Return the [x, y] coordinate for the center point of the cell that contains the specified text.  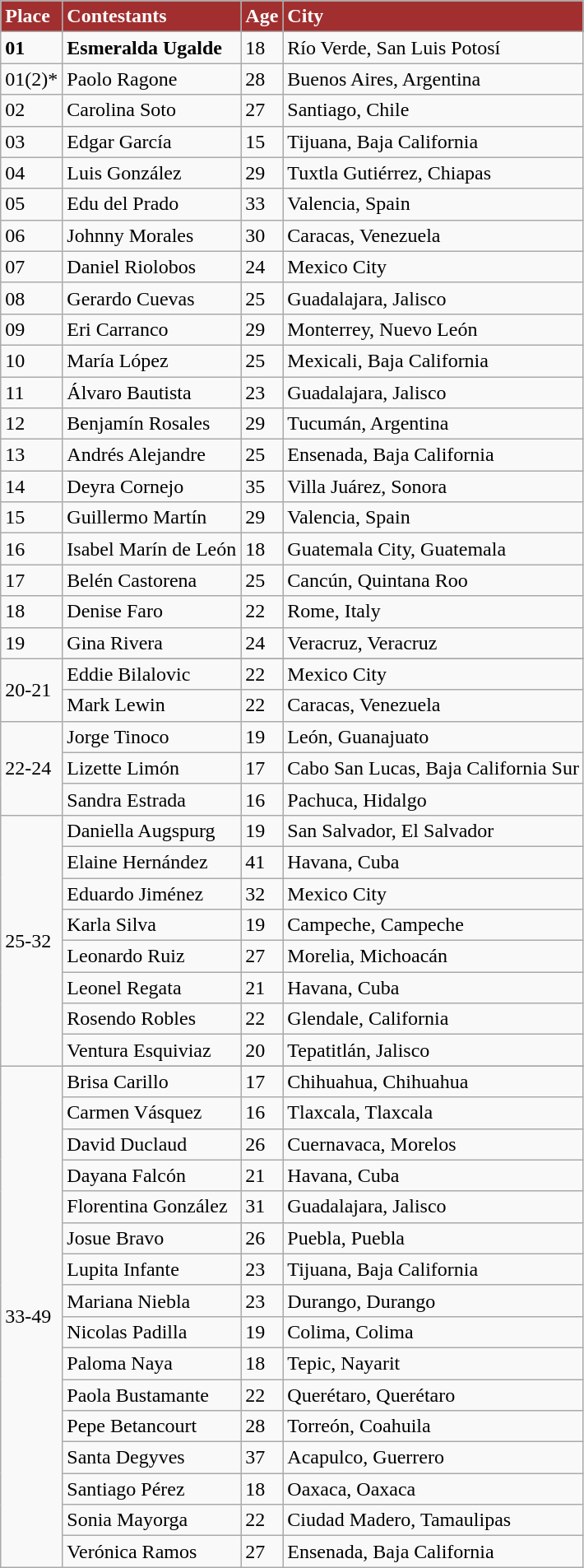
Belén Castorena [151, 580]
Cuernavaca, Morelos [433, 1144]
Álvaro Bautista [151, 393]
Daniella Augspurg [151, 831]
09 [31, 329]
Pepe Betancourt [151, 1426]
Ventura Esquiviaz [151, 1050]
14 [31, 486]
Santiago, Chile [433, 110]
25-32 [31, 940]
City [433, 16]
Luis González [151, 173]
31 [262, 1207]
Dayana Falcón [151, 1175]
12 [31, 424]
Pachuca, Hidalgo [433, 799]
David Duclaud [151, 1144]
02 [31, 110]
Morelia, Michoacán [433, 956]
11 [31, 393]
Contestants [151, 16]
Carolina Soto [151, 110]
Paloma Naya [151, 1363]
Mark Lewin [151, 705]
Verónica Ramos [151, 1552]
Querétaro, Querétaro [433, 1395]
01(2)* [31, 79]
10 [31, 361]
Carmen Vásquez [151, 1113]
Tepic, Nayarit [433, 1363]
Florentina González [151, 1207]
41 [262, 862]
León, Guanajuato [433, 737]
Leonel Regata [151, 988]
Lizette Limón [151, 768]
Torreón, Coahuila [433, 1426]
30 [262, 235]
33 [262, 204]
Río Verde, San Luis Potosí [433, 48]
22-24 [31, 768]
05 [31, 204]
Tlaxcala, Tlaxcala [433, 1113]
Daniel Riolobos [151, 267]
Tepatitlán, Jalisco [433, 1050]
Denise Faro [151, 612]
Gina Rivera [151, 643]
Gerardo Cuevas [151, 298]
Age [262, 16]
Tuxtla Gutiérrez, Chiapas [433, 173]
08 [31, 298]
Colima, Colima [433, 1332]
María López [151, 361]
32 [262, 893]
Villa Juárez, Sonora [433, 486]
Nicolas Padilla [151, 1332]
Eduardo Jiménez [151, 893]
04 [31, 173]
Brisa Carillo [151, 1082]
20 [262, 1050]
20-21 [31, 690]
Mariana Niebla [151, 1300]
Rome, Italy [433, 612]
Karla Silva [151, 925]
Lupita Infante [151, 1269]
Santiago Pérez [151, 1489]
Leonardo Ruiz [151, 956]
San Salvador, El Salvador [433, 831]
Chihuahua, Chihuahua [433, 1082]
Veracruz, Veracruz [433, 643]
Acapulco, Guerrero [433, 1458]
Jorge Tinoco [151, 737]
Tucumán, Argentina [433, 424]
35 [262, 486]
33-49 [31, 1317]
Johnny Morales [151, 235]
Sonia Mayorga [151, 1520]
Deyra Cornejo [151, 486]
Eri Carranco [151, 329]
Elaine Hernández [151, 862]
Mexicali, Baja California [433, 361]
Buenos Aires, Argentina [433, 79]
Isabel Marín de León [151, 549]
Puebla, Puebla [433, 1238]
Andrés Alejandre [151, 455]
Edgar García [151, 142]
Paolo Ragone [151, 79]
13 [31, 455]
Durango, Durango [433, 1300]
Eddie Bilalovic [151, 674]
Edu del Prado [151, 204]
01 [31, 48]
Benjamín Rosales [151, 424]
37 [262, 1458]
03 [31, 142]
Esmeralda Ugalde [151, 48]
Rosendo Robles [151, 1019]
Paola Bustamante [151, 1395]
06 [31, 235]
Place [31, 16]
Campeche, Campeche [433, 925]
Glendale, California [433, 1019]
Ciudad Madero, Tamaulipas [433, 1520]
Santa Degyves [151, 1458]
Sandra Estrada [151, 799]
Oaxaca, Oaxaca [433, 1489]
Cancún, Quintana Roo [433, 580]
Josue Bravo [151, 1238]
07 [31, 267]
Cabo San Lucas, Baja California Sur [433, 768]
Monterrey, Nuevo León [433, 329]
Guillermo Martín [151, 518]
Guatemala City, Guatemala [433, 549]
